Extract the (x, y) coordinate from the center of the cell holding the provided text.  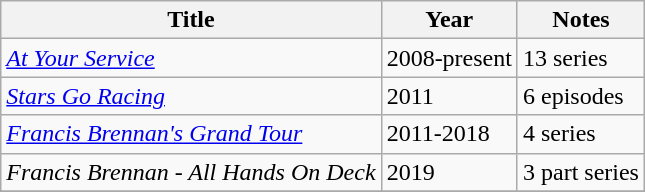
4 series (580, 134)
2008-present (449, 58)
13 series (580, 58)
6 episodes (580, 96)
3 part series (580, 172)
Francis Brennan's Grand Tour (191, 134)
2011-2018 (449, 134)
Notes (580, 20)
2019 (449, 172)
At Your Service (191, 58)
Title (191, 20)
2011 (449, 96)
Stars Go Racing (191, 96)
Year (449, 20)
Francis Brennan - All Hands On Deck (191, 172)
